Extract the (x, y) coordinate from the center of the cell holding the provided text.  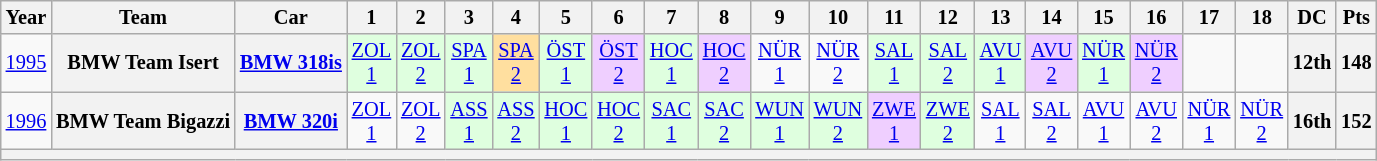
8 (724, 17)
1996 (26, 121)
16 (1156, 17)
5 (566, 17)
18 (1262, 17)
1995 (26, 63)
14 (1052, 17)
SPA2 (516, 63)
Team (143, 17)
11 (894, 17)
13 (1000, 17)
12th (1312, 63)
BMW 318is (291, 63)
BMW Team Isert (143, 63)
7 (672, 17)
SAC1 (672, 121)
2 (420, 17)
6 (618, 17)
Car (291, 17)
15 (1104, 17)
Pts (1356, 17)
148 (1356, 63)
BMW Team Bigazzi (143, 121)
ASS2 (516, 121)
17 (1210, 17)
12 (948, 17)
ÖST1 (566, 63)
DC (1312, 17)
ÖST2 (618, 63)
SAC2 (724, 121)
SPA1 (468, 63)
BMW 320i (291, 121)
ZWE1 (894, 121)
1 (372, 17)
ASS1 (468, 121)
4 (516, 17)
Year (26, 17)
WUN1 (779, 121)
9 (779, 17)
ZWE2 (948, 121)
152 (1356, 121)
16th (1312, 121)
10 (838, 17)
WUN2 (838, 121)
3 (468, 17)
